Return the [x, y] coordinate for the center point of the cell that contains the specified text.  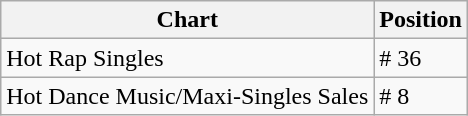
Position [421, 20]
Hot Dance Music/Maxi-Singles Sales [188, 96]
# 8 [421, 96]
# 36 [421, 58]
Chart [188, 20]
Hot Rap Singles [188, 58]
